Search for the cell housing the specified text and yield its [X, Y] center coordinate. 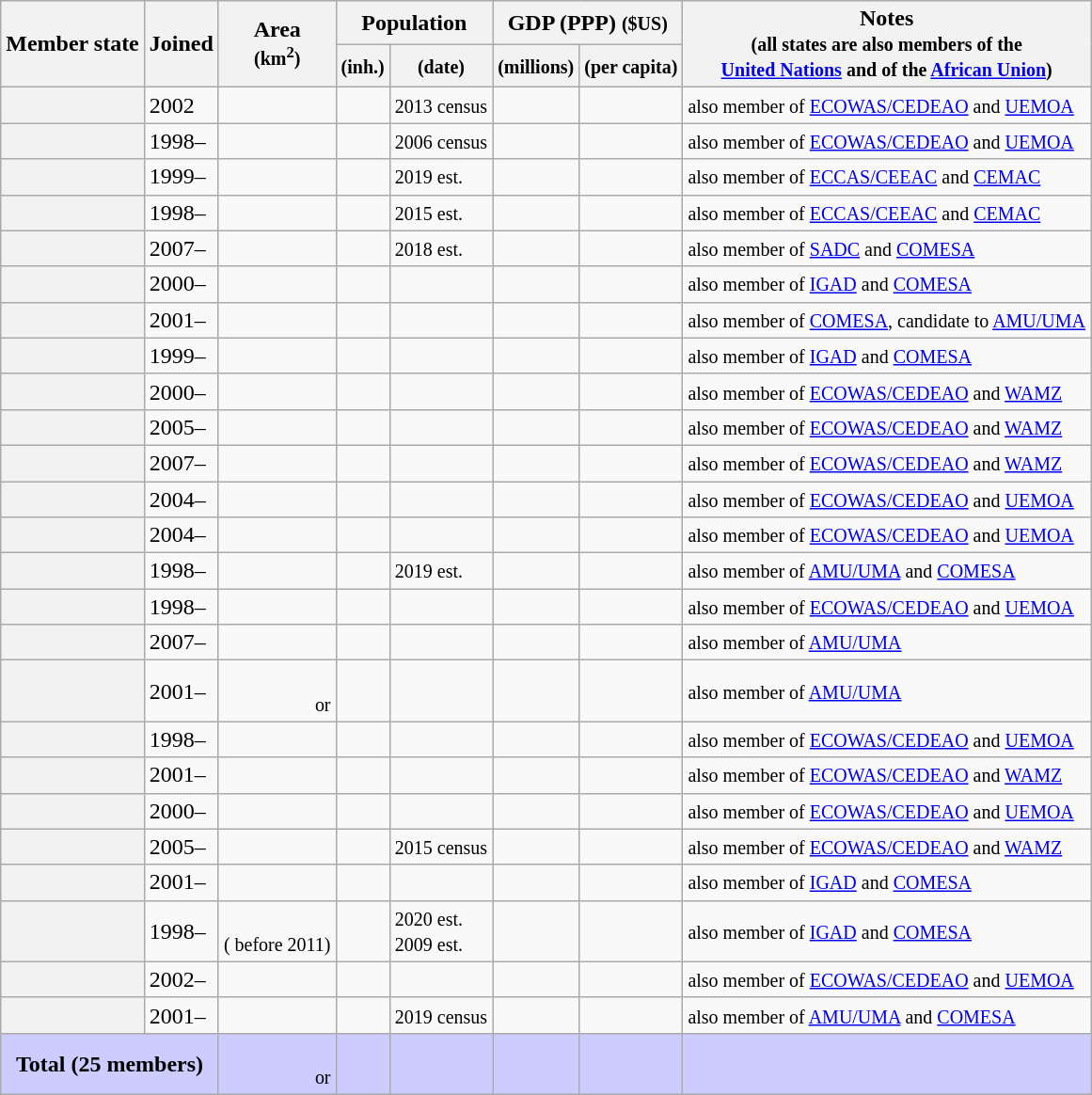
Notes(all states are also members of theUnited Nations and of the African Union) [887, 44]
(inh.) [363, 66]
(per capita) [631, 66]
2015 est. [440, 213]
Area(km2) [277, 44]
Population [414, 23]
GDP (PPP) ($US) [588, 23]
2019 census [440, 1015]
2020 est.2009 est. [440, 931]
2013 census [440, 105]
(date) [440, 66]
2006 census [440, 141]
Member state [73, 44]
2015 census [440, 847]
Total (25 members) [110, 1063]
also member of SADC and COMESA [887, 248]
( before 2011) [277, 931]
Joined [181, 44]
(millions) [536, 66]
2018 est. [440, 248]
2002– [181, 979]
also member of COMESA, candidate to AMU/UMA [887, 320]
2002 [181, 105]
